Output the (x, y) coordinate of the center of the cell containing the given text.  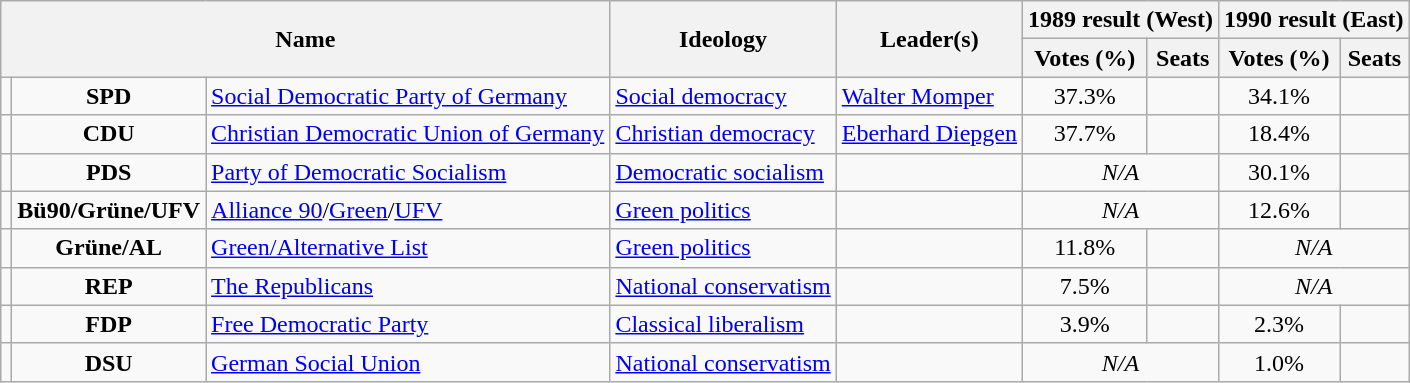
Green/Alternative List (408, 248)
3.9% (1085, 324)
12.6% (1278, 210)
Eberhard Diepgen (929, 134)
Leader(s) (929, 39)
PDS (109, 172)
CDU (109, 134)
Democratic socialism (723, 172)
Grüne/AL (109, 248)
1990 result (East) (1314, 20)
2.3% (1278, 324)
18.4% (1278, 134)
Christian democracy (723, 134)
The Republicans (408, 286)
FDP (109, 324)
Name (306, 39)
Bü90/Grüne/UFV (109, 210)
Party of Democratic Socialism (408, 172)
1989 result (West) (1121, 20)
Christian Democratic Union of Germany (408, 134)
1.0% (1278, 362)
Classical liberalism (723, 324)
11.8% (1085, 248)
DSU (109, 362)
Free Democratic Party (408, 324)
Social Democratic Party of Germany (408, 96)
SPD (109, 96)
REP (109, 286)
Ideology (723, 39)
34.1% (1278, 96)
37.3% (1085, 96)
Walter Momper (929, 96)
7.5% (1085, 286)
30.1% (1278, 172)
Social democracy (723, 96)
37.7% (1085, 134)
Alliance 90/Green/UFV (408, 210)
German Social Union (408, 362)
